Pinpoint the cell where the given text exists, returning its [X, Y] midpoint coordinate. 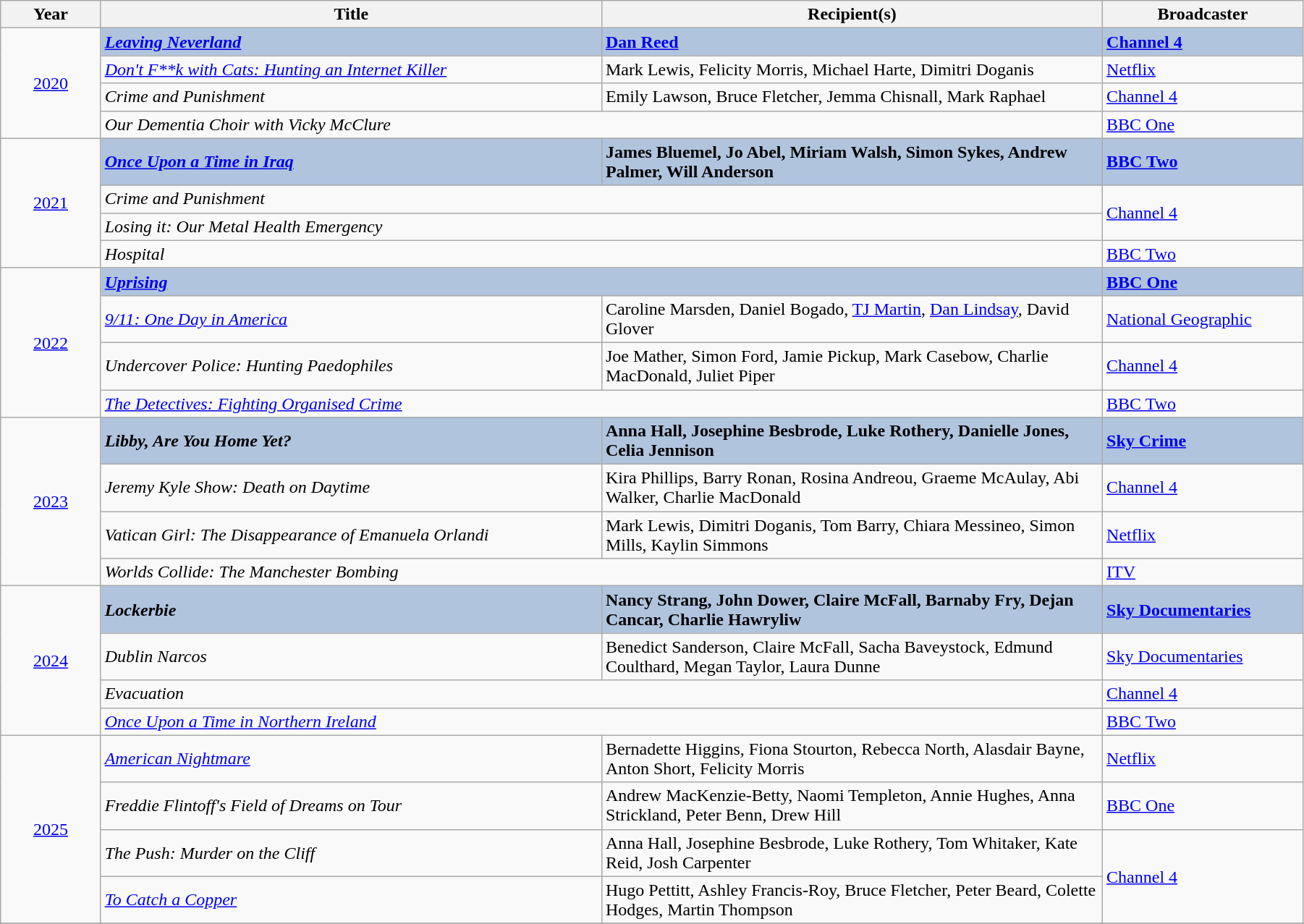
Bernadette Higgins, Fiona Stourton, Rebecca North, Alasdair Bayne, Anton Short, Felicity Morris [852, 758]
Our Dementia Choir with Vicky McClure [601, 124]
Mark Lewis, Felicity Morris, Michael Harte, Dimitri Doganis [852, 69]
To Catch a Copper [351, 900]
Don't F**k with Cats: Hunting an Internet Killer [351, 69]
Lockerbie [351, 609]
2020 [51, 83]
2025 [51, 829]
Once Upon a Time in Northern Ireland [601, 721]
James Bluemel, Jo Abel, Miriam Walsh, Simon Sykes, Andrew Palmer, Will Anderson [852, 162]
Andrew MacKenzie-Betty, Naomi Templeton, Annie Hughes, Anna Strickland, Peter Benn, Drew Hill [852, 806]
Recipient(s) [852, 14]
Uprising [601, 281]
2024 [51, 661]
Hospital [601, 254]
Kira Phillips, Barry Ronan, Rosina Andreou, Graeme McAulay, Abi Walker, Charlie MacDonald [852, 488]
Emily Lawson, Bruce Fletcher, Jemma Chisnall, Mark Raphael [852, 97]
Mark Lewis, Dimitri Doganis, Tom Barry, Chiara Messineo, Simon Mills, Kaylin Simmons [852, 535]
Anna Hall, Josephine Besbrode, Luke Rothery, Tom Whitaker, Kate Reid, Josh Carpenter [852, 852]
Caroline Marsden, Daniel Bogado, TJ Martin, Dan Lindsay, David Glover [852, 318]
National Geographic [1203, 318]
Dublin Narcos [351, 657]
Joe Mather, Simon Ford, Jamie Pickup, Mark Casebow, Charlie MacDonald, Juliet Piper [852, 366]
9/11: One Day in America [351, 318]
Nancy Strang, John Dower, Claire McFall, Barnaby Fry, Dejan Cancar, Charlie Hawryliw [852, 609]
Hugo Pettitt, Ashley Francis-Roy, Bruce Fletcher, Peter Beard, Colette Hodges, Martin Thompson [852, 900]
Anna Hall, Josephine Besbrode, Luke Rothery, Danielle Jones, Celia Jennison [852, 441]
Libby, Are You Home Yet? [351, 441]
American Nightmare [351, 758]
Losing it: Our Metal Health Emergency [601, 226]
2021 [51, 203]
The Detectives: Fighting Organised Crime [601, 403]
2022 [51, 342]
Title [351, 14]
ITV [1203, 572]
Broadcaster [1203, 14]
Jeremy Kyle Show: Death on Daytime [351, 488]
Worlds Collide: The Manchester Bombing [601, 572]
Benedict Sanderson, Claire McFall, Sacha Baveystock, Edmund Coulthard, Megan Taylor, Laura Dunne [852, 657]
Dan Reed [852, 42]
Evacuation [601, 694]
Freddie Flintoff's Field of Dreams on Tour [351, 806]
Undercover Police: Hunting Paedophiles [351, 366]
Once Upon a Time in Iraq [351, 162]
2023 [51, 502]
The Push: Murder on the Cliff [351, 852]
Year [51, 14]
Sky Crime [1203, 441]
Leaving Neverland [351, 42]
Vatican Girl: The Disappearance of Emanuela Orlandi [351, 535]
